Extract the [x, y] coordinate from the center of the cell holding the provided text.  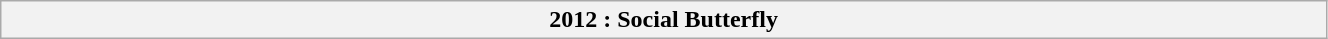
2012 : Social Butterfly [664, 20]
